Output the (X, Y) coordinate of the center of the cell containing the given text.  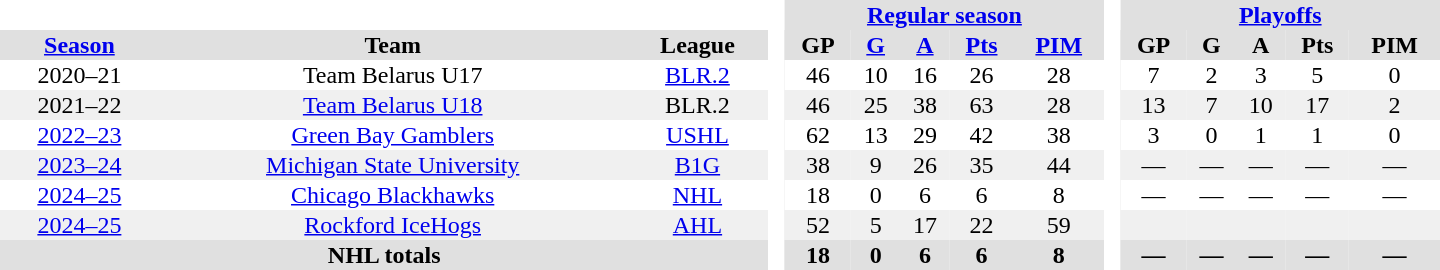
Playoffs (1280, 15)
Team Belarus U17 (393, 75)
35 (982, 165)
Chicago Blackhawks (393, 195)
44 (1058, 165)
2020–21 (80, 75)
Green Bay Gamblers (393, 135)
Team (393, 45)
2022–23 (80, 135)
62 (818, 135)
42 (982, 135)
2021–22 (80, 105)
NHL totals (384, 255)
NHL (698, 195)
USHL (698, 135)
Regular season (944, 15)
Rockford IceHogs (393, 225)
AHL (698, 225)
2023–24 (80, 165)
52 (818, 225)
Season (80, 45)
22 (982, 225)
B1G (698, 165)
63 (982, 105)
League (698, 45)
29 (924, 135)
59 (1058, 225)
Michigan State University (393, 165)
16 (924, 75)
Team Belarus U18 (393, 105)
9 (876, 165)
25 (876, 105)
